Scan for the cell matching the given text and deliver its (X, Y) coordinate at center. 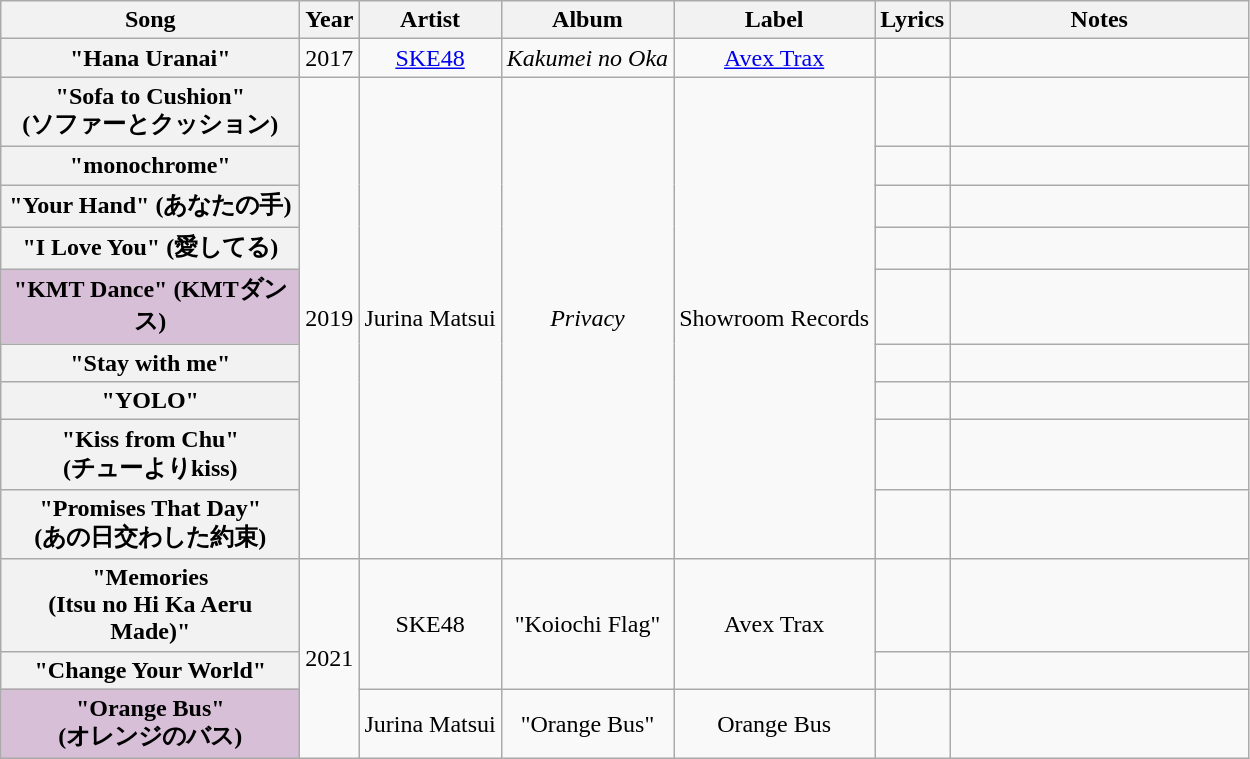
"Your Hand" (あなたの手) (150, 206)
"YOLO" (150, 401)
2019 (330, 318)
Showroom Records (774, 318)
Year (330, 20)
"monochrome" (150, 165)
Album (587, 20)
"Memories(Itsu no Hi Ka Aeru Made)" (150, 605)
Privacy (587, 318)
"Promises That Day"(あの日交わした約束) (150, 524)
2017 (330, 58)
"Stay with me" (150, 363)
"Change Your World" (150, 670)
Orange Bus (774, 724)
"Koiochi Flag" (587, 624)
Notes (1100, 20)
"Orange Bus"(オレンジのバス) (150, 724)
"I Love You" (愛してる) (150, 248)
Kakumei no Oka (587, 58)
"Kiss from Chu"(チューよりkiss) (150, 455)
"Sofa to Cushion"(ソファーとクッション) (150, 112)
Artist (430, 20)
Label (774, 20)
Song (150, 20)
"Orange Bus" (587, 724)
2021 (330, 659)
Lyrics (912, 20)
"KMT Dance" (KMTダンス) (150, 307)
"Hana Uranai" (150, 58)
